Output the [X, Y] coordinate of the center of the cell containing the given text.  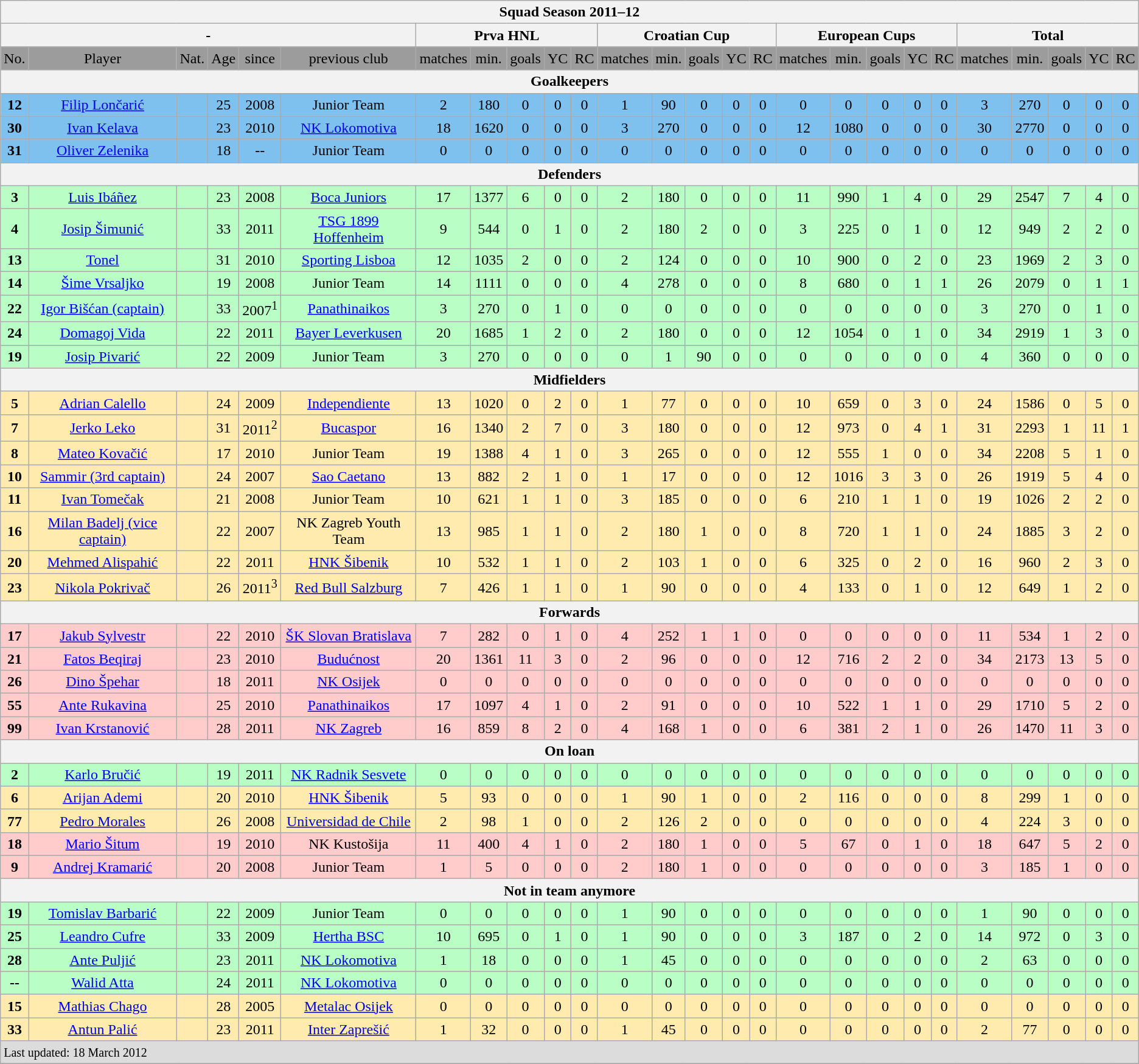
Goalkeepers [569, 82]
544 [489, 229]
680 [848, 283]
1097 [489, 705]
European Cups [866, 35]
Nikola Pokrivač [102, 588]
Midfielders [569, 380]
55 [15, 705]
900 [848, 260]
Josip Šimunić [102, 229]
15 [15, 1006]
133 [848, 588]
1388 [489, 453]
Independiente [349, 403]
716 [848, 659]
1080 [848, 128]
187 [848, 937]
Age [224, 58]
168 [669, 728]
126 [669, 821]
Dino Špehar [102, 682]
Sao Caetano [349, 476]
555 [848, 453]
282 [489, 636]
2547 [1029, 197]
1361 [489, 659]
Total [1048, 35]
Walid Atta [102, 983]
534 [1029, 636]
Ivan Kelava [102, 128]
20112 [260, 428]
1969 [1029, 260]
1054 [848, 333]
2173 [1029, 659]
98 [489, 821]
1016 [848, 476]
NK Zagreb [349, 728]
532 [489, 562]
360 [1029, 356]
Mathias Chago [102, 1006]
1586 [1029, 403]
Šime Vrsaljko [102, 283]
NK Kustošija [349, 844]
1340 [489, 428]
210 [848, 499]
since [260, 58]
Metalac Osijek [349, 1006]
Croatian Cup [686, 35]
621 [489, 499]
2079 [1029, 283]
990 [848, 197]
649 [1029, 588]
426 [489, 588]
Sammir (3rd captain) [102, 476]
Budućnost [349, 659]
973 [848, 428]
Ante Puljić [102, 960]
Mario Šitum [102, 844]
Forwards [569, 613]
278 [669, 283]
previous club [349, 58]
Bucaspor [349, 428]
Universidad de Chile [349, 821]
103 [669, 562]
20071 [260, 308]
99 [15, 728]
Player [102, 58]
1111 [489, 283]
- [208, 35]
91 [669, 705]
On loan [569, 751]
Ante Rukavina [102, 705]
859 [489, 728]
Sporting Lisboa [349, 260]
Karlo Bručić [102, 774]
522 [848, 705]
252 [669, 636]
225 [848, 229]
96 [669, 659]
Mehmed Alispahić [102, 562]
659 [848, 403]
381 [848, 728]
1470 [1029, 728]
Filip Lončarić [102, 105]
ŠK Slovan Bratislava [349, 636]
2770 [1029, 128]
1620 [489, 128]
Tomislav Barbarić [102, 914]
63 [1029, 960]
1685 [489, 333]
Igor Bišćan (captain) [102, 308]
Not in team anymore [569, 890]
Arijan Ademi [102, 798]
Andrej Kramarić [102, 867]
Ivan Tomečak [102, 499]
Red Bull Salzburg [349, 588]
882 [489, 476]
2208 [1029, 453]
20113 [260, 588]
NK Radnik Sesvete [349, 774]
Mateo Kovačić [102, 453]
985 [489, 530]
2005 [260, 1006]
32 [489, 1029]
67 [848, 844]
Domagoj Vida [102, 333]
325 [848, 562]
1710 [1029, 705]
Bayer Leverkusen [349, 333]
224 [1029, 821]
Milan Badelj (vice captain) [102, 530]
Tonel [102, 260]
Hertha BSC [349, 937]
720 [848, 530]
116 [848, 798]
Fatos Beqiraj [102, 659]
Pedro Morales [102, 821]
695 [489, 937]
Squad Season 2011–12 [569, 12]
Nat. [192, 58]
NK Zagreb Youth Team [349, 530]
No. [15, 58]
400 [489, 844]
1885 [1029, 530]
1919 [1029, 476]
Antun Palić [102, 1029]
NK Osijek [349, 682]
1020 [489, 403]
Ivan Krstanović [102, 728]
Josip Pivarić [102, 356]
949 [1029, 229]
2919 [1029, 333]
1026 [1029, 499]
265 [669, 453]
Prva HNL [507, 35]
972 [1029, 937]
1377 [489, 197]
Leandro Cufre [102, 937]
124 [669, 260]
Last updated: 18 March 2012 [569, 1052]
1035 [489, 260]
Oliver Zelenika [102, 151]
Adrian Calello [102, 403]
Defenders [569, 174]
Boca Juniors [349, 197]
299 [1029, 798]
Luis Ibáñez [102, 197]
960 [1029, 562]
93 [489, 798]
TSG 1899 Hoffenheim [349, 229]
Inter Zaprešić [349, 1029]
2293 [1029, 428]
Jakub Sylvestr [102, 636]
647 [1029, 844]
Jerko Leko [102, 428]
